Determine the (X, Y) coordinate at the center of the cell enclosing the given text.  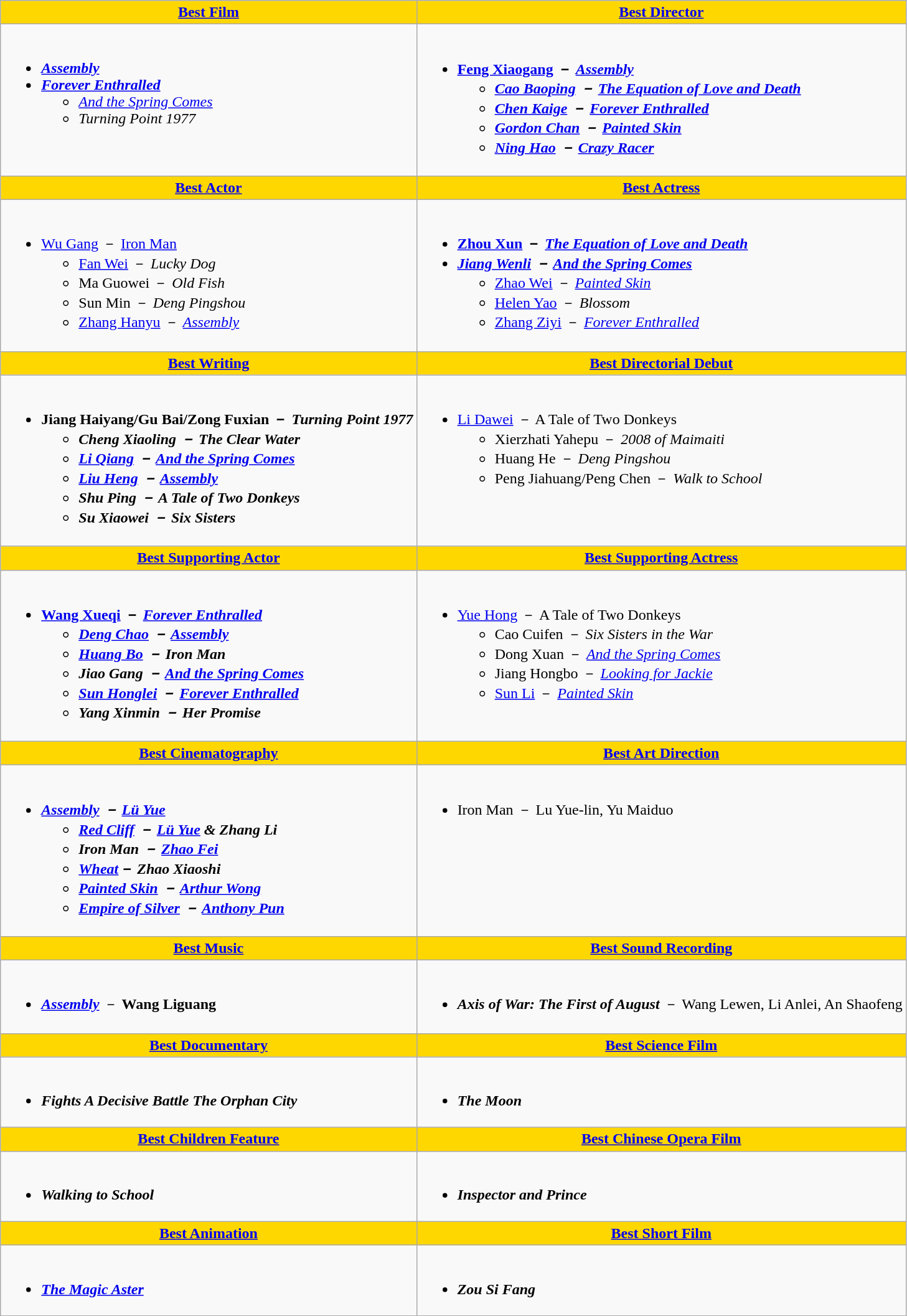
Best Supporting Actress (661, 558)
Best Actor (209, 187)
Best Writing (209, 363)
Assembly － Wang Liguang (209, 996)
Best Documentary (209, 1045)
Best Short Film (661, 1233)
Best Actress (661, 187)
Axis of War: The First of August － Wang Lewen, Li Anlei, An Shaofeng (661, 996)
Assembly － Lü YueRed Cliff － Lü Yue & Zhang LiIron Man － Zhao FeiWheat－ Zhao XiaoshiPainted Skin － Arthur WongEmpire of Silver － Anthony Pun (209, 851)
Zou Si Fang (661, 1280)
Inspector and Prince (661, 1186)
Feng Xiaogang － AssemblyCao Baoping － The Equation of Love and DeathChen Kaige － Forever EnthralledGordon Chan － Painted SkinNing Hao － Crazy Racer (661, 100)
Zhou Xun － The Equation of Love and DeathJiang Wenli － And the Spring ComesZhao Wei － Painted SkinHelen Yao － BlossomZhang Ziyi － Forever Enthralled (661, 275)
Best Cinematography (209, 753)
Best Sound Recording (661, 948)
Li Dawei － A Tale of Two DonkeysXierzhati Yahepu － 2008 of MaimaitiHuang He － Deng PingshouPeng Jiahuang/Peng Chen － Walk to School (661, 461)
AssemblyForever EnthralledAnd the Spring ComesTurning Point 1977 (209, 100)
Best Supporting Actor (209, 558)
Best Film (209, 12)
Wu Gang － Iron ManFan Wei － Lucky DogMa Guowei － Old FishSun Min － Deng PingshouZhang Hanyu － Assembly (209, 275)
Best Music (209, 948)
Iron Man － Lu Yue-lin, Yu Maiduo (661, 851)
Best Science Film (661, 1045)
The Magic Aster (209, 1280)
Best Art Direction (661, 753)
Fights A Decisive Battle The Orphan City (209, 1092)
Walking to School (209, 1186)
Best Children Feature (209, 1139)
Best Directorial Debut (661, 363)
Best Animation (209, 1233)
The Moon (661, 1092)
Best Chinese Opera Film (661, 1139)
Best Director (661, 12)
